Determine the [x, y] coordinate at the center of the cell enclosing the given text.  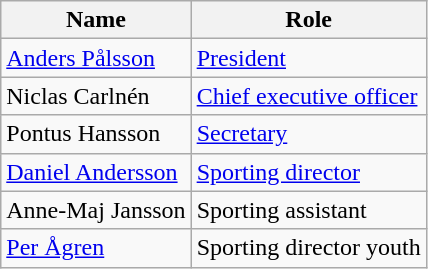
Anne-Maj Jansson [96, 210]
Sporting director [308, 172]
Niclas Carlnén [96, 96]
President [308, 58]
Role [308, 20]
Daniel Andersson [96, 172]
Sporting assistant [308, 210]
Name [96, 20]
Per Ågren [96, 248]
Chief executive officer [308, 96]
Anders Pålsson [96, 58]
Pontus Hansson [96, 134]
Sporting director youth [308, 248]
Secretary [308, 134]
